Scan for the cell matching the given text and deliver its [x, y] coordinate at center. 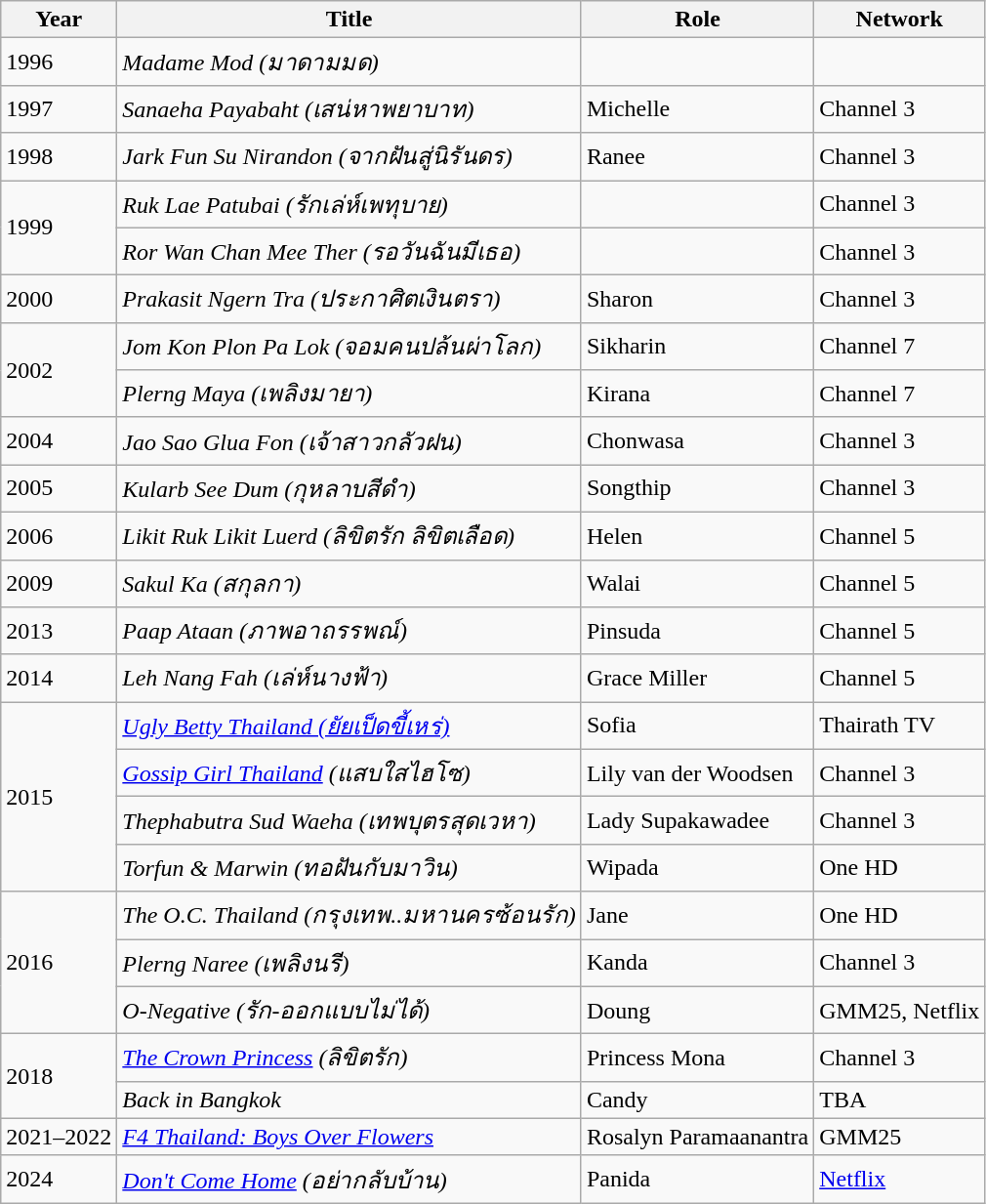
Plerng Maya (เพลิงมายา) [349, 394]
Torfun & Marwin (ทอฝันกับมาวิน) [349, 867]
Lily van der Woodsen [697, 773]
GMM25 [900, 1137]
Panida [697, 1180]
2014 [59, 678]
Likit Ruk Likit Luerd (ลิขิตรัก ลิขิตเลือด) [349, 535]
Lady Supakawadee [697, 820]
Walai [697, 584]
Princess Mona [697, 1059]
Sanaeha Payabaht (เสน่หาพยาบาท) [349, 109]
Year [59, 20]
1997 [59, 109]
Doung [697, 1010]
2006 [59, 535]
2013 [59, 631]
Prakasit Ngern Tra (ประกาศิตเงินตรา) [349, 299]
2015 [59, 797]
1998 [59, 156]
Thephabutra Sud Waeha (เทพบุตรสุดเวหา) [349, 820]
2004 [59, 441]
Grace Miller [697, 678]
Netflix [900, 1180]
Madame Mod (มาดามมด) [349, 62]
Network [900, 20]
2000 [59, 299]
Ugly Betty Thailand (ยัยเป็ดขี้เหร่) [349, 727]
Chonwasa [697, 441]
Kanda [697, 963]
1999 [59, 227]
F4 Thailand: Boys Over Flowers [349, 1137]
Paap Ataan (ภาพอาถรรพณ์) [349, 631]
Jao Sao Glua Fon (เจ้าสาวกลัวฝน) [349, 441]
2009 [59, 584]
2005 [59, 488]
Role [697, 20]
Kirana [697, 394]
Title [349, 20]
Sharon [697, 299]
Gossip Girl Thailand (แสบใสไฮโซ) [349, 773]
Wipada [697, 867]
Ranee [697, 156]
Thairath TV [900, 727]
Ror Wan Chan Mee Ther (รอวันฉันมีเธอ) [349, 252]
GMM25, Netflix [900, 1010]
Candy [697, 1100]
Kularb See Dum (กุหลาบสีดำ) [349, 488]
1996 [59, 62]
2024 [59, 1180]
Sikharin [697, 346]
O-Negative (รัก-ออกแบบไม่ได้) [349, 1010]
Songthip [697, 488]
Pinsuda [697, 631]
Jom Kon Plon Pa Lok (จอมคนปล้นผ่าโลก) [349, 346]
Sofia [697, 727]
TBA [900, 1100]
2016 [59, 963]
Back in Bangkok [349, 1100]
The Crown Princess (ลิขิตรัก) [349, 1059]
Jark Fun Su Nirandon (จากฝันสู่นิรันดร) [349, 156]
Ruk Lae Patubai (รักเล่ห์เพทุบาย) [349, 203]
Sakul Ka (สกุลกา) [349, 584]
2018 [59, 1076]
The O.C. Thailand (กรุงเทพ..มหานครซ้อนรัก) [349, 916]
Michelle [697, 109]
Plerng Naree (เพลิงนรี) [349, 963]
2002 [59, 369]
Jane [697, 916]
Helen [697, 535]
2021–2022 [59, 1137]
Rosalyn Paramaanantra [697, 1137]
Don't Come Home (อย่ากลับบ้าน) [349, 1180]
Leh Nang Fah (เล่ห์นางฟ้า) [349, 678]
